Locate the cell with the specified text and output its (X, Y) center coordinate. 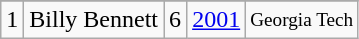
6 (176, 20)
1 (12, 20)
Georgia Tech (302, 20)
2001 (216, 20)
Billy Bennett (94, 20)
